Scan for the cell matching the given text and deliver its (x, y) coordinate at center. 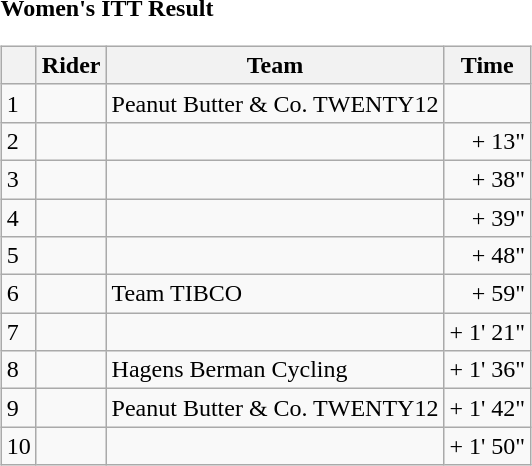
Hagens Berman Cycling (275, 370)
+ 1' 21" (488, 332)
Rider (71, 65)
+ 48" (488, 256)
+ 38" (488, 179)
4 (18, 217)
+ 1' 42" (488, 408)
+ 39" (488, 217)
7 (18, 332)
10 (18, 446)
+ 1' 36" (488, 370)
3 (18, 179)
5 (18, 256)
+ 59" (488, 294)
6 (18, 294)
8 (18, 370)
2 (18, 141)
Team (275, 65)
+ 1' 50" (488, 446)
Time (488, 65)
Team TIBCO (275, 294)
9 (18, 408)
1 (18, 103)
+ 13" (488, 141)
